Provide the (X, Y) coordinate of the cell's center where the given text is located.  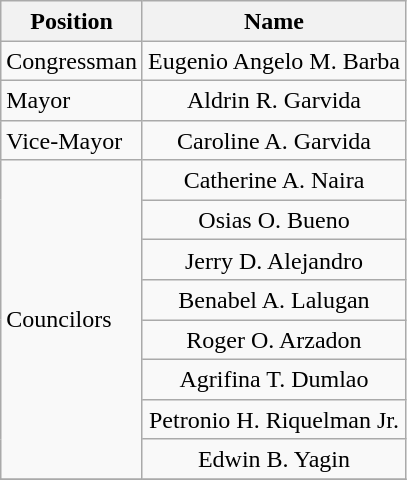
Benabel A. Lalugan (274, 300)
Eugenio Angelo M. Barba (274, 61)
Councilors (72, 320)
Petronio H. Riquelman Jr. (274, 419)
Catherine A. Naira (274, 180)
Position (72, 21)
Caroline A. Garvida (274, 140)
Osias O. Bueno (274, 220)
Roger O. Arzadon (274, 340)
Vice-Mayor (72, 140)
Name (274, 21)
Congressman (72, 61)
Edwin B. Yagin (274, 459)
Mayor (72, 100)
Jerry D. Alejandro (274, 260)
Aldrin R. Garvida (274, 100)
Agrifina T. Dumlao (274, 379)
